Return the (x, y) coordinate for the center point of the cell that contains the specified text.  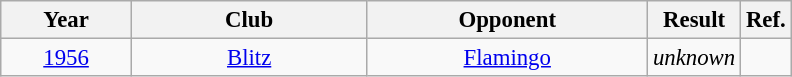
unknown (694, 58)
Result (694, 20)
Blitz (249, 58)
Flamingo (508, 58)
Club (249, 20)
Year (66, 20)
Opponent (508, 20)
1956 (66, 58)
Ref. (766, 20)
